Capture the cell that displays the provided text and extract its [x, y] central coordinate. 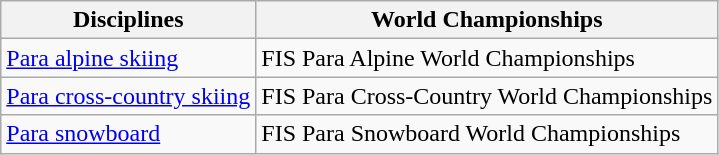
FIS Para Cross-Country World Championships [487, 96]
Para snowboard [128, 134]
World Championships [487, 20]
Disciplines [128, 20]
FIS Para Snowboard World Championships [487, 134]
Para cross-country skiing [128, 96]
FIS Para Alpine World Championships [487, 58]
Para alpine skiing [128, 58]
